Provide the [x, y] coordinate of the cell's center where the given text is located.  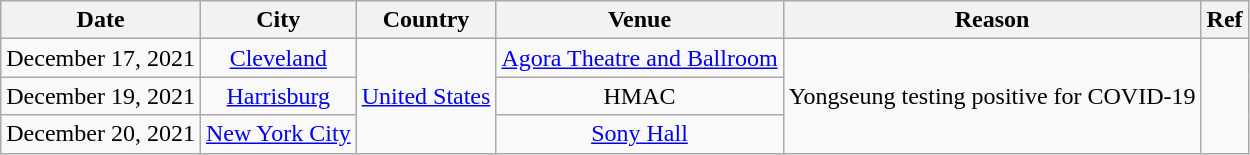
December 19, 2021 [101, 96]
Harrisburg [278, 96]
United States [426, 96]
December 20, 2021 [101, 134]
Sony Hall [640, 134]
Country [426, 20]
New York City [278, 134]
Venue [640, 20]
Ref [1224, 20]
Cleveland [278, 58]
Reason [992, 20]
Date [101, 20]
December 17, 2021 [101, 58]
Agora Theatre and Ballroom [640, 58]
Yongseung testing positive for COVID-19 [992, 96]
HMAC [640, 96]
City [278, 20]
